Capture the cell that displays the provided text and extract its (x, y) central coordinate. 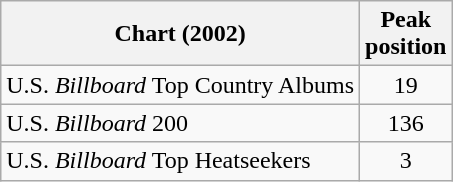
136 (406, 123)
U.S. Billboard 200 (180, 123)
Chart (2002) (180, 34)
Peakposition (406, 34)
U.S. Billboard Top Country Albums (180, 85)
19 (406, 85)
U.S. Billboard Top Heatseekers (180, 161)
3 (406, 161)
